Locate the cell with the specified text and output its [X, Y] center coordinate. 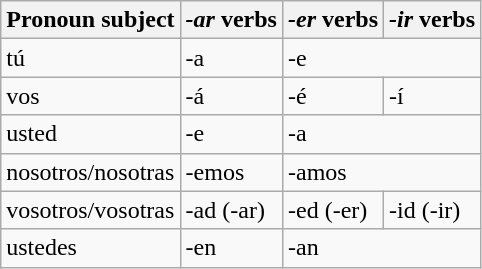
nosotros/nosotras [90, 172]
Pronoun subject [90, 20]
ustedes [90, 248]
-ir verbs [432, 20]
tú [90, 58]
-ed (-er) [332, 210]
-é [332, 96]
-emos [231, 172]
-id (-ir) [432, 210]
-er verbs [332, 20]
-í [432, 96]
-an [381, 248]
-en [231, 248]
-ad (-ar) [231, 210]
-amos [381, 172]
usted [90, 134]
-ar verbs [231, 20]
-á [231, 96]
vos [90, 96]
vosotros/vosotras [90, 210]
